From the cell containing the given text, extract its center point as [x, y] coordinate. 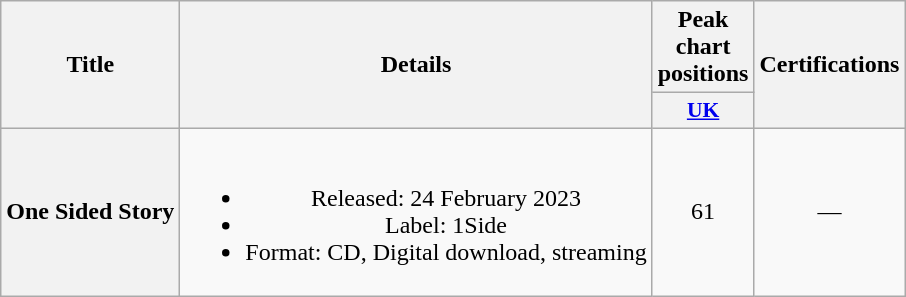
61 [703, 212]
Peak chart positions [703, 47]
Title [90, 65]
— [830, 212]
One Sided Story [90, 212]
Released: 24 February 2023Label: 1SideFormat: CD, Digital download, streaming [416, 212]
Certifications [830, 65]
UK [703, 111]
Details [416, 65]
